For the text-containing cell, return its midpoint in (x, y) coordinate format. 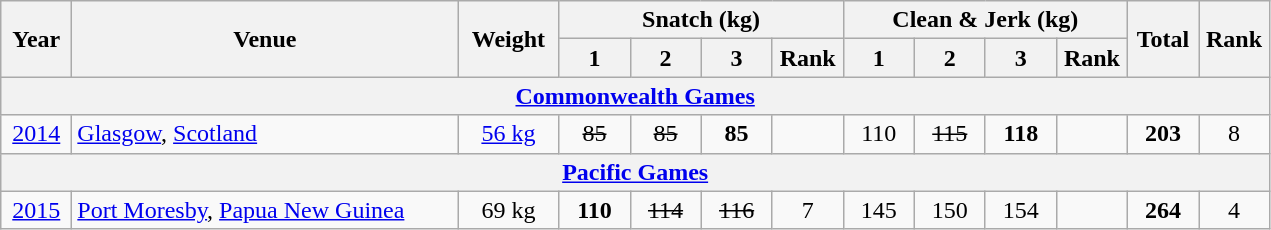
7 (808, 210)
Commonwealth Games (636, 96)
2015 (36, 210)
Total (1162, 39)
69 kg (508, 210)
115 (950, 134)
Venue (265, 39)
154 (1020, 210)
8 (1234, 134)
114 (666, 210)
150 (950, 210)
4 (1234, 210)
56 kg (508, 134)
Clean & Jerk (kg) (985, 20)
118 (1020, 134)
Pacific Games (636, 172)
116 (736, 210)
Snatch (kg) (701, 20)
203 (1162, 134)
Glasgow, Scotland (265, 134)
Year (36, 39)
145 (878, 210)
Port Moresby, Papua New Guinea (265, 210)
264 (1162, 210)
Weight (508, 39)
2014 (36, 134)
